Find where the given text appears and provide that cell's center as [X, Y] coordinate. 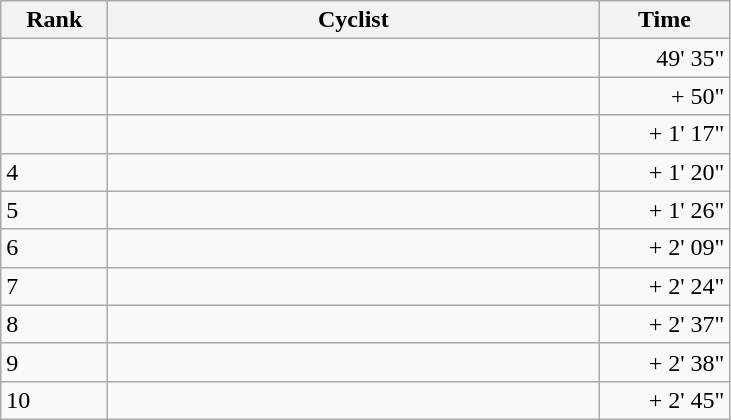
49' 35" [664, 58]
9 [54, 362]
+ 2' 38" [664, 362]
+ 50" [664, 96]
+ 2' 09" [664, 248]
+ 2' 45" [664, 400]
8 [54, 324]
+ 2' 24" [664, 286]
+ 1' 26" [664, 210]
Time [664, 20]
+ 1' 17" [664, 134]
Cyclist [354, 20]
5 [54, 210]
+ 2' 37" [664, 324]
10 [54, 400]
4 [54, 172]
6 [54, 248]
7 [54, 286]
+ 1' 20" [664, 172]
Rank [54, 20]
